Detect which cell encompasses the target text, then output its [X, Y] center coordinate. 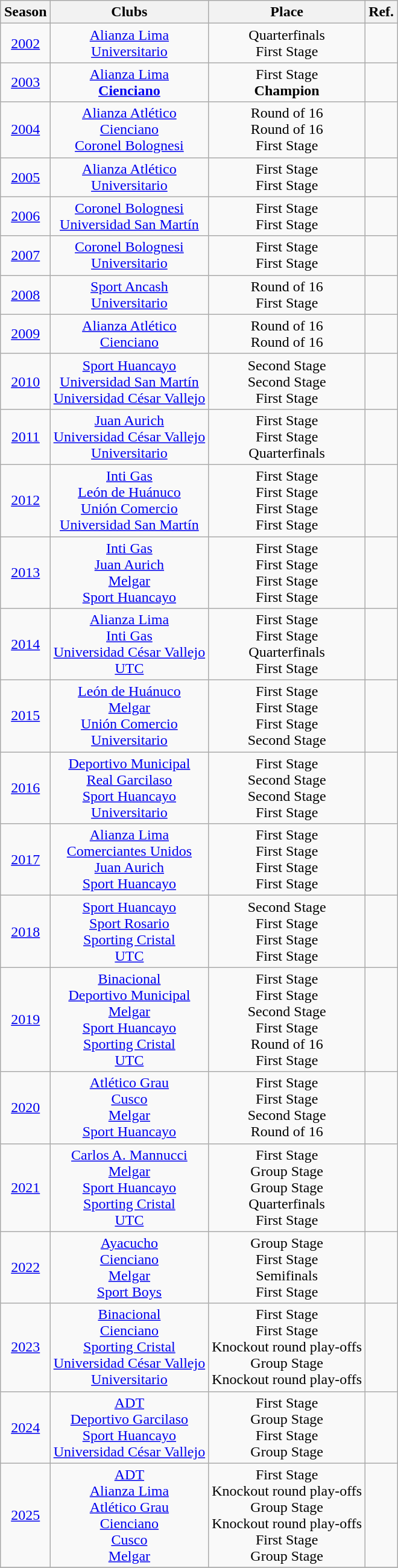
Second Stage First Stage First Stage First Stage [287, 931]
First Stage Champion [287, 82]
Coronel BolognesiUniversitario [129, 256]
First StageSecond Stage Second Stage First Stage [287, 788]
First StageFirst Stage First Stage Second Stage [287, 716]
Alianza AtléticoCiencianoCoronel Bolognesi [129, 130]
Inti Gas Juan Aurich Melgar Sport Huancayo [129, 573]
2016 [25, 788]
First StageFirst Stage Quarterfinals First Stage [287, 644]
Second Stage Second Stage First Stage [287, 381]
Round of 16First Stage [287, 294]
2007 [25, 256]
First Stage First Stage Second Stage First Stage Round of 16First Stage [287, 1019]
2011 [25, 437]
Sport HuancayoUniversidad San Martín Universidad César Vallejo [129, 381]
ADT Alianza Lima Atlético Grau Cienciano CuscoMelgar [129, 1515]
First Stage First StageSecond Stage Round of 16 [287, 1107]
2013 [25, 573]
Inti Gas León de Huánuco Unión ComercioUniversidad San Martín [129, 501]
2019 [25, 1019]
Season [25, 12]
Ayacucho Cienciano Melgar Sport Boys [129, 1268]
Sport AncashUniversitario [129, 294]
First StageFirst Stage First Stage First Stage [287, 573]
2018 [25, 931]
2025 [25, 1515]
2014 [25, 644]
First StageGroup Stage Group Stage Quarterfinals First Stage [287, 1187]
2022 [25, 1268]
2024 [25, 1427]
First Stage First StageFirst StageFirst Stage [287, 501]
Round of 16Round of 16 [287, 334]
2020 [25, 1107]
2017 [25, 860]
Group Stage First Stage Semifinals First Stage [287, 1268]
Alianza Atlético Universitario [129, 177]
2012 [25, 501]
Coronel BolognesiUniversidad San Martín [129, 216]
First Stage Group Stage First StageGroup Stage [287, 1427]
2015 [25, 716]
2010 [25, 381]
Deportivo Municipal Real Garcilaso Sport Huancayo Universitario [129, 788]
Binacional CiencianoSporting CristalUniversidad César Vallejo Universitario [129, 1347]
2002 [25, 43]
Binacional Deportivo Municipal Melgar Sport Huancayo Sporting Cristal UTC [129, 1019]
2003 [25, 82]
Ref. [381, 12]
Atlético GrauCuscoMelgar Sport Huancayo [129, 1107]
2023 [25, 1347]
ADT Deportivo Garcilaso Sport HuancayoUniversidad César Vallejo [129, 1427]
Alianza LimaUniversitario [129, 43]
First StageFirst StageQuarterfinals [287, 437]
First StageKnockout round play-offs Group Stage Knockout round play-offsFirst StageGroup Stage [287, 1515]
2009 [25, 334]
2021 [25, 1187]
2005 [25, 177]
Alianza Lima Inti Gas Universidad César Vallejo UTC [129, 644]
Alianza AtléticoCienciano [129, 334]
First Stage First Stage First Stage First Stage [287, 860]
Carlos A. Mannucci Melgar Sport Huancayo Sporting Cristal UTC [129, 1187]
Sport Huancayo Sport Rosario Sporting Cristal UTC [129, 931]
2006 [25, 216]
First StageFirst Stage Knockout round play-offs Group Stage Knockout round play-offs [287, 1347]
Alianza LimaCienciano [129, 82]
León de Huánuco Melgar Unión Comercio Universitario [129, 716]
Juan Aurich Universidad César VallejoUniversitario [129, 437]
Place [287, 12]
2004 [25, 130]
2008 [25, 294]
Alianza Lima Comerciantes Unidos Juan Aurich Sport Huancayo [129, 860]
Round of 16Round of 16First Stage [287, 130]
Clubs [129, 12]
QuarterfinalsFirst Stage [287, 43]
